Pinpoint the cell where the given text exists, returning its (X, Y) midpoint coordinate. 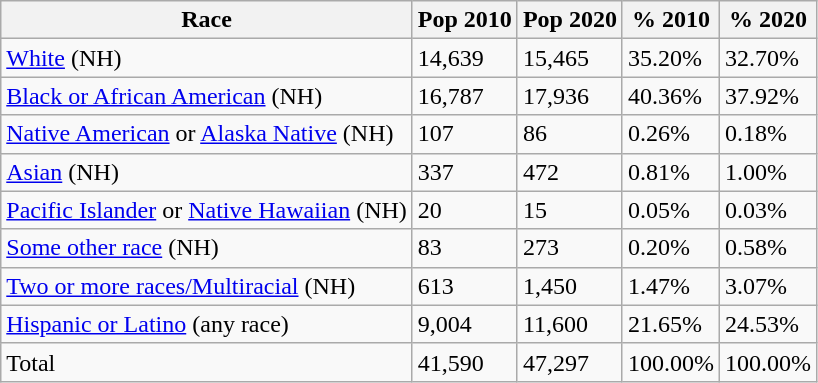
% 2010 (670, 20)
337 (464, 172)
16,787 (464, 96)
107 (464, 134)
Race (207, 20)
20 (464, 210)
273 (570, 248)
Some other race (NH) (207, 248)
40.36% (670, 96)
Pop 2020 (570, 20)
Native American or Alaska Native (NH) (207, 134)
0.58% (768, 248)
White (NH) (207, 58)
32.70% (768, 58)
1.47% (670, 286)
Two or more races/Multiracial (NH) (207, 286)
1,450 (570, 286)
% 2020 (768, 20)
86 (570, 134)
Pop 2010 (464, 20)
15 (570, 210)
613 (464, 286)
0.81% (670, 172)
11,600 (570, 324)
472 (570, 172)
0.20% (670, 248)
21.65% (670, 324)
Black or African American (NH) (207, 96)
83 (464, 248)
Hispanic or Latino (any race) (207, 324)
17,936 (570, 96)
3.07% (768, 286)
Asian (NH) (207, 172)
0.03% (768, 210)
0.18% (768, 134)
1.00% (768, 172)
24.53% (768, 324)
47,297 (570, 362)
35.20% (670, 58)
14,639 (464, 58)
Pacific Islander or Native Hawaiian (NH) (207, 210)
0.26% (670, 134)
0.05% (670, 210)
15,465 (570, 58)
37.92% (768, 96)
41,590 (464, 362)
9,004 (464, 324)
Total (207, 362)
